Determine the (x, y) coordinate at the center of the cell enclosing the given text.  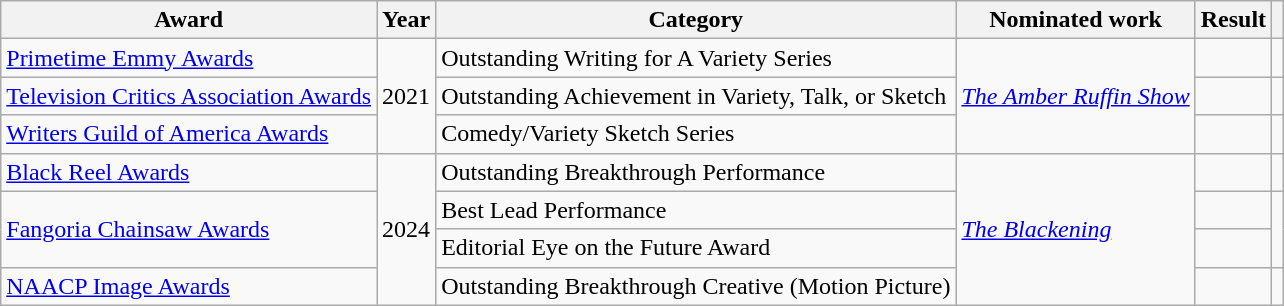
Category (696, 20)
Primetime Emmy Awards (189, 58)
Fangoria Chainsaw Awards (189, 229)
Comedy/Variety Sketch Series (696, 134)
Editorial Eye on the Future Award (696, 248)
Award (189, 20)
Outstanding Breakthrough Performance (696, 172)
NAACP Image Awards (189, 286)
Television Critics Association Awards (189, 96)
2024 (406, 229)
2021 (406, 96)
The Amber Ruffin Show (1076, 96)
Year (406, 20)
Result (1233, 20)
Nominated work (1076, 20)
Black Reel Awards (189, 172)
Writers Guild of America Awards (189, 134)
Best Lead Performance (696, 210)
Outstanding Achievement in Variety, Talk, or Sketch (696, 96)
Outstanding Writing for A Variety Series (696, 58)
The Blackening (1076, 229)
Outstanding Breakthrough Creative (Motion Picture) (696, 286)
